Capture the cell that displays the provided text and extract its (x, y) central coordinate. 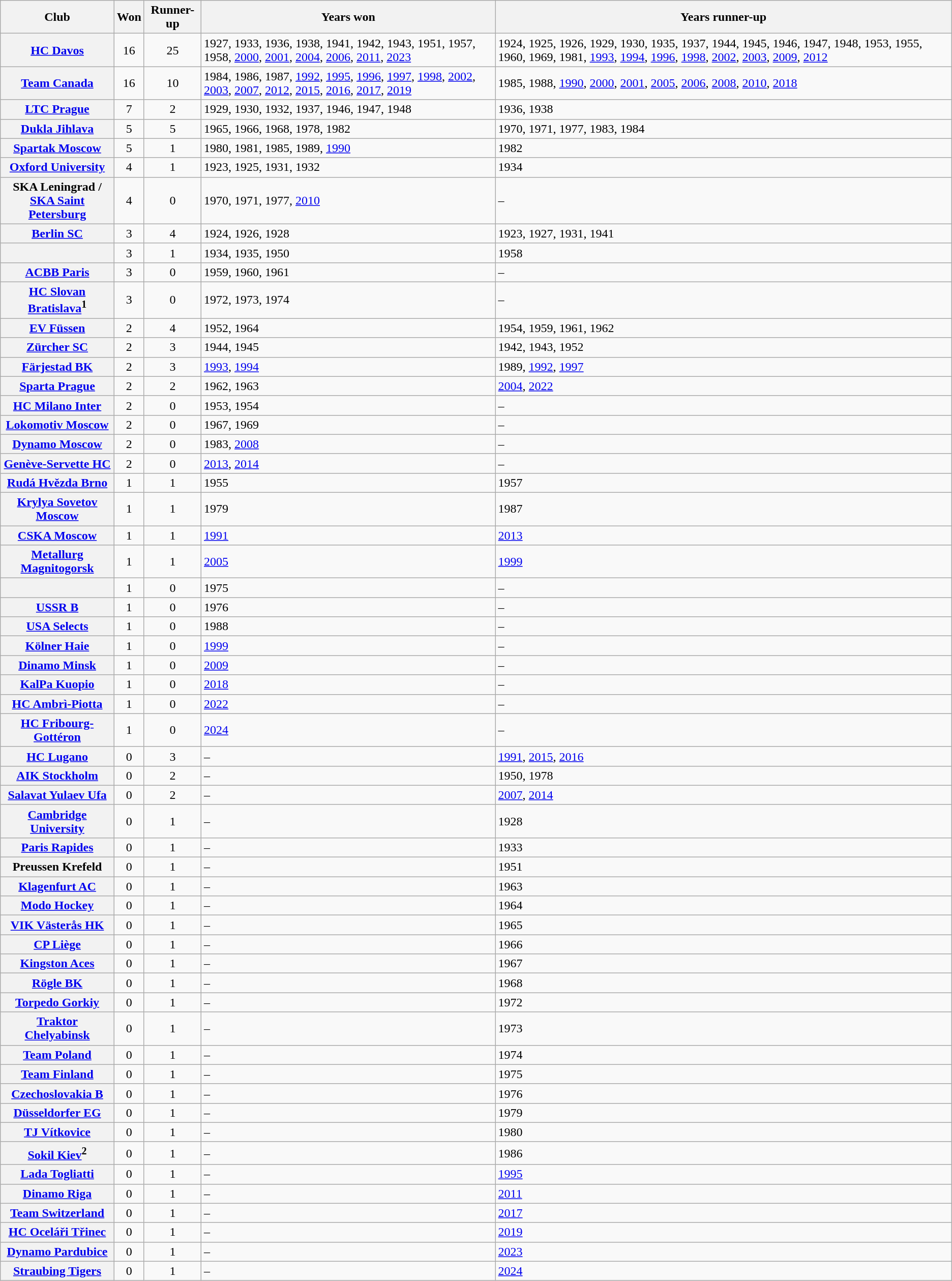
VIK Västerås HK (57, 925)
HC Ambrì-Piotta (57, 704)
2009 (349, 665)
Kingston Aces (57, 964)
Won (129, 17)
1924, 1925, 1926, 1929, 1930, 1935, 1937, 1944, 1945, 1946, 1947, 1948, 1953, 1955, 1960, 1969, 1981, 1993, 1994, 1996, 1998, 2002, 2003, 2009, 2012 (723, 50)
1989, 1992, 1997 (723, 367)
1986 (723, 1153)
1967, 1969 (349, 425)
Rögle BK (57, 983)
Czechoslovakia B (57, 1093)
1966 (723, 944)
1993, 1994 (349, 367)
Years runner-up (723, 17)
HC Milano Inter (57, 405)
Runner-up (172, 17)
ACBB Paris (57, 272)
Preussen Krefeld (57, 867)
TJ Vítkovice (57, 1132)
Lada Togliatti (57, 1174)
1954, 1959, 1961, 1962 (723, 328)
1942, 1943, 1952 (723, 347)
SKA Leningrad /SKA Saint Petersburg (57, 200)
Rudá Hvězda Brno (57, 483)
1972, 1973, 1974 (349, 300)
HC Fribourg-Gottéron (57, 730)
USSR B (57, 607)
1985, 1988, 1990, 2000, 2001, 2005, 2006, 2008, 2010, 2018 (723, 83)
HC Slovan Bratislava1 (57, 300)
1944, 1945 (349, 347)
CP Liège (57, 944)
2013, 2014 (349, 463)
1958 (723, 253)
1968 (723, 983)
Düsseldorfer EG (57, 1113)
1970, 1971, 1977, 2010 (349, 200)
1983, 2008 (349, 444)
Dynamo Moscow (57, 444)
Salavat Yulaev Ufa (57, 795)
Team Finland (57, 1074)
1967 (723, 964)
Kölner Haie (57, 646)
1980 (723, 1132)
7 (129, 109)
Team Canada (57, 83)
Club (57, 17)
1984, 1986, 1987, 1992, 1995, 1996, 1997, 1998, 2002, 2003, 2007, 2012, 2015, 2016, 2017, 2019 (349, 83)
1974 (723, 1055)
1962, 1963 (349, 386)
1959, 1960, 1961 (349, 272)
Krylya Sovetov Moscow (57, 510)
Traktor Chelyabinsk (57, 1028)
2022 (349, 704)
1965, 1966, 1968, 1978, 1982 (349, 129)
Oxford University (57, 167)
HC Lugano (57, 756)
1928 (723, 821)
1929, 1930, 1932, 1937, 1946, 1947, 1948 (349, 109)
Sokil Kiev2 (57, 1153)
Genève-Servette HC (57, 463)
1927, 1933, 1936, 1938, 1941, 1942, 1943, 1951, 1957, 1958, 2000, 2001, 2004, 2006, 2011, 2023 (349, 50)
1957 (723, 483)
USA Selects (57, 627)
1923, 1927, 1931, 1941 (723, 233)
1972 (723, 1002)
2004, 2022 (723, 386)
2023 (723, 1252)
10 (172, 83)
Dynamo Pardubice (57, 1252)
Berlin SC (57, 233)
Straubing Tigers (57, 1271)
1934, 1935, 1950 (349, 253)
Lokomotiv Moscow (57, 425)
1955 (349, 483)
Sparta Prague (57, 386)
1970, 1971, 1977, 1983, 1984 (723, 129)
Torpedo Gorkiy (57, 1002)
AIK Stockholm (57, 776)
HC Oceláři Třinec (57, 1232)
Dinamo Riga (57, 1194)
Dukla Jihlava (57, 129)
Modo Hockey (57, 906)
25 (172, 50)
2018 (349, 684)
1951 (723, 867)
Cambridge University (57, 821)
1991, 2015, 2016 (723, 756)
1933 (723, 847)
KalPa Kuopio (57, 684)
2013 (723, 535)
1982 (723, 148)
HC Davos (57, 50)
Metallurg Magnitogorsk (57, 561)
2017 (723, 1213)
Paris Rapides (57, 847)
1952, 1964 (349, 328)
1987 (723, 510)
1980, 1981, 1985, 1989, 1990 (349, 148)
1963 (723, 886)
1995 (723, 1174)
2011 (723, 1194)
1924, 1926, 1928 (349, 233)
Years won (349, 17)
CSKA Moscow (57, 535)
2019 (723, 1232)
1964 (723, 906)
LTC Prague (57, 109)
1965 (723, 925)
Spartak Moscow (57, 148)
1953, 1954 (349, 405)
EV Füssen (57, 328)
1988 (349, 627)
Dinamo Minsk (57, 665)
1973 (723, 1028)
2007, 2014 (723, 795)
1934 (723, 167)
Zürcher SC (57, 347)
Färjestad BK (57, 367)
2005 (349, 561)
Team Poland (57, 1055)
Team Switzerland (57, 1213)
1923, 1925, 1931, 1932 (349, 167)
1950, 1978 (723, 776)
Klagenfurt AC (57, 886)
1991 (349, 535)
1936, 1938 (723, 109)
